Search for the cell housing the specified text and yield its [x, y] center coordinate. 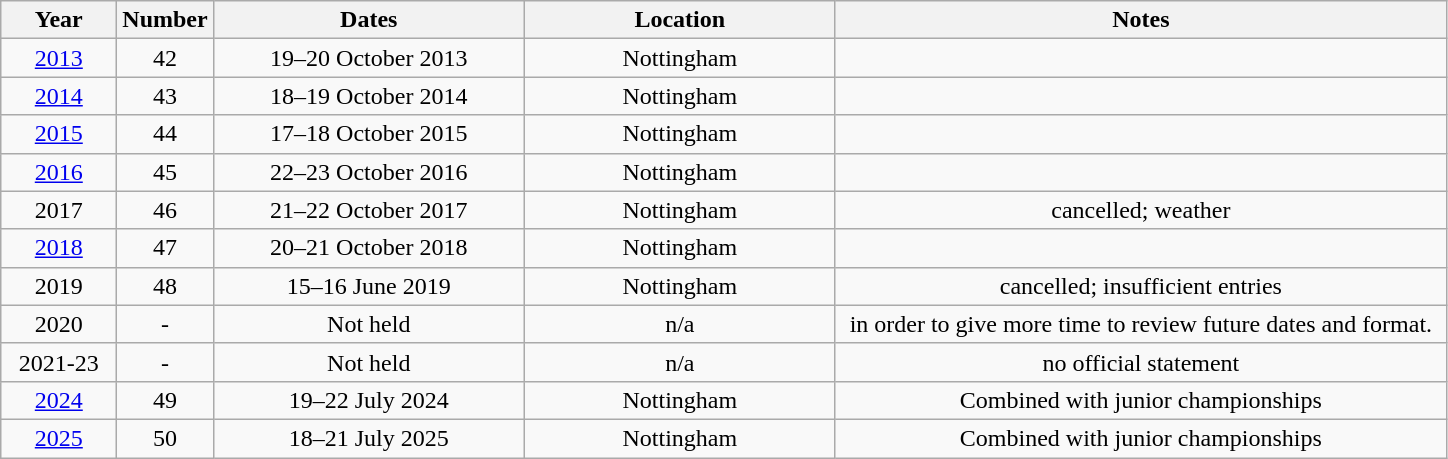
2015 [59, 134]
17–18 October 2015 [368, 134]
2017 [59, 210]
no official statement [1140, 362]
2019 [59, 286]
50 [165, 438]
18–19 October 2014 [368, 96]
2020 [59, 324]
18–21 July 2025 [368, 438]
2021-23 [59, 362]
cancelled; weather [1140, 210]
2024 [59, 400]
Year [59, 20]
2013 [59, 58]
19–22 July 2024 [368, 400]
2016 [59, 172]
Location [680, 20]
19–20 October 2013 [368, 58]
49 [165, 400]
22–23 October 2016 [368, 172]
43 [165, 96]
2014 [59, 96]
20–21 October 2018 [368, 248]
47 [165, 248]
Dates [368, 20]
46 [165, 210]
Number [165, 20]
42 [165, 58]
48 [165, 286]
cancelled; insufficient entries [1140, 286]
2018 [59, 248]
15–16 June 2019 [368, 286]
Notes [1140, 20]
44 [165, 134]
2025 [59, 438]
21–22 October 2017 [368, 210]
in order to give more time to review future dates and format. [1140, 324]
45 [165, 172]
